Find where the given text appears and provide that cell's center as (x, y) coordinate. 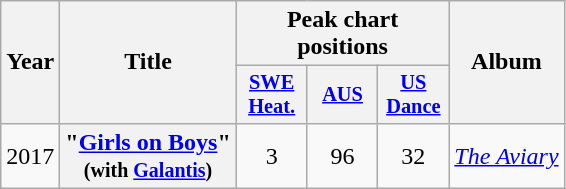
Title (148, 62)
32 (414, 156)
Peak chart positions (342, 34)
The Aviary (506, 156)
3 (272, 156)
96 (342, 156)
SWEHeat. (272, 95)
2017 (30, 156)
Year (30, 62)
USDance (414, 95)
AUS (342, 95)
Album (506, 62)
"Girls on Boys" (with Galantis) (148, 156)
